Extract the [X, Y] coordinate from the center of the cell holding the provided text.  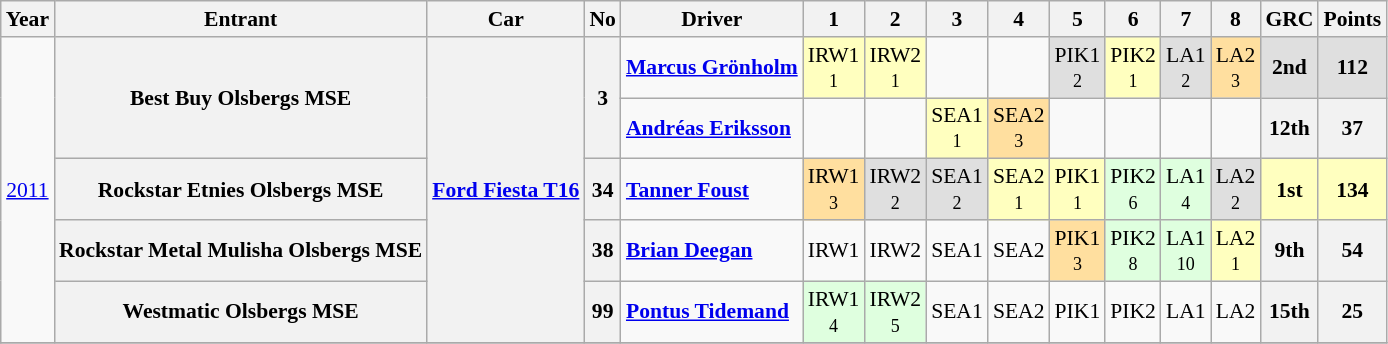
Ford Fiesta T16 [506, 190]
PIK11 [1078, 190]
Entrant [240, 19]
4 [1019, 19]
Best Buy Olsbergs MSE [240, 98]
Driver [712, 19]
54 [1352, 250]
IRW2 [895, 250]
2011 [28, 190]
SEA12 [957, 190]
134 [1352, 190]
IRW22 [895, 190]
1st [1289, 190]
LA23 [1236, 68]
Car [506, 19]
PIK21 [1133, 68]
IRW13 [834, 190]
Andréas Eriksson [712, 128]
12th [1289, 128]
Tanner Foust [712, 190]
8 [1236, 19]
2 [895, 19]
IRW25 [895, 312]
IRW11 [834, 68]
99 [602, 312]
Year [28, 19]
PIK2 [1133, 312]
38 [602, 250]
Points [1352, 19]
15th [1289, 312]
1 [834, 19]
LA2 [1236, 312]
6 [1133, 19]
LA14 [1186, 190]
PIK26 [1133, 190]
34 [602, 190]
PIK28 [1133, 250]
LA22 [1236, 190]
Westmatic Olsbergs MSE [240, 312]
IRW1 [834, 250]
No [602, 19]
GRC [1289, 19]
9th [1289, 250]
LA12 [1186, 68]
2nd [1289, 68]
SEA21 [1019, 190]
LA110 [1186, 250]
PIK1 [1078, 312]
SEA23 [1019, 128]
Rockstar Etnies Olsbergs MSE [240, 190]
Rockstar Metal Mulisha Olsbergs MSE [240, 250]
25 [1352, 312]
112 [1352, 68]
Marcus Grönholm [712, 68]
5 [1078, 19]
Brian Deegan [712, 250]
IRW21 [895, 68]
PIK12 [1078, 68]
Pontus Tidemand [712, 312]
PIK13 [1078, 250]
SEA11 [957, 128]
IRW14 [834, 312]
7 [1186, 19]
37 [1352, 128]
LA21 [1236, 250]
LA1 [1186, 312]
